Detect which cell encompasses the target text, then output its [x, y] center coordinate. 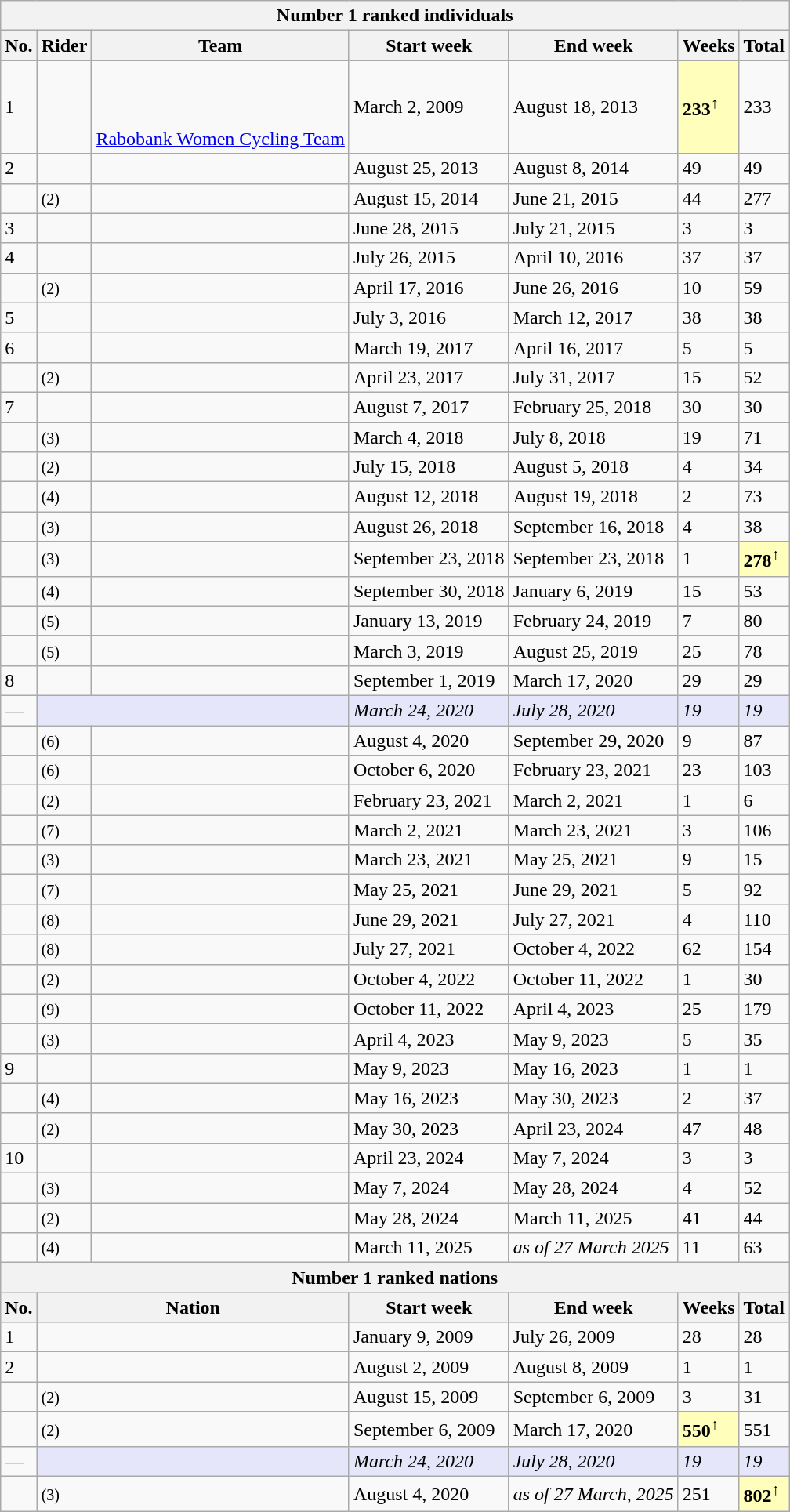
551 [764, 1430]
11 [708, 1248]
February 24, 2019 [593, 621]
179 [764, 1009]
103 [764, 771]
March 2, 2009 [429, 107]
September 29, 2020 [593, 741]
Rider [64, 45]
April 10, 2016 [593, 258]
July 26, 2009 [593, 1337]
April 23, 2017 [429, 377]
August 8, 2014 [593, 169]
(9) [64, 1009]
Team [221, 45]
802↑ [764, 1494]
April 17, 2016 [429, 288]
154 [764, 949]
251 [708, 1494]
August 19, 2018 [593, 497]
August 25, 2019 [593, 651]
March 4, 2018 [429, 437]
March 3, 2019 [429, 651]
August 5, 2018 [593, 467]
August 26, 2018 [429, 527]
80 [764, 621]
73 [764, 497]
277 [764, 198]
Rabobank Women Cycling Team [221, 107]
January 9, 2009 [429, 1337]
August 8, 2009 [593, 1367]
as of 27 March 2025 [593, 1248]
August 15, 2014 [429, 198]
233 [764, 107]
48 [764, 1128]
35 [764, 1039]
July 26, 2015 [429, 258]
July 3, 2016 [429, 317]
47 [708, 1128]
January 13, 2019 [429, 621]
106 [764, 830]
September 1, 2019 [429, 680]
53 [764, 591]
Number 1 ranked individuals [395, 16]
September 16, 2018 [593, 527]
August 15, 2009 [429, 1397]
110 [764, 919]
August 25, 2013 [429, 169]
July 15, 2018 [429, 467]
July 31, 2017 [593, 377]
October 6, 2020 [429, 771]
62 [708, 949]
June 21, 2015 [593, 198]
71 [764, 437]
23 [708, 771]
59 [764, 288]
June 26, 2016 [593, 288]
278↑ [764, 560]
63 [764, 1248]
31 [764, 1397]
233↑ [708, 107]
August 2, 2009 [429, 1367]
July 8, 2018 [593, 437]
January 6, 2019 [593, 591]
September 30, 2018 [429, 591]
Number 1 ranked nations [395, 1278]
as of 27 March, 2025 [593, 1494]
April 16, 2017 [593, 347]
August 7, 2017 [429, 407]
92 [764, 890]
Nation [193, 1307]
June 28, 2015 [429, 228]
March 12, 2017 [593, 317]
550↑ [708, 1430]
8 [19, 680]
87 [764, 741]
July 21, 2015 [593, 228]
August 12, 2018 [429, 497]
August 18, 2013 [593, 107]
February 25, 2018 [593, 407]
34 [764, 467]
41 [708, 1218]
78 [764, 651]
March 19, 2017 [429, 347]
